For the text-containing cell, return its midpoint in [x, y] coordinate format. 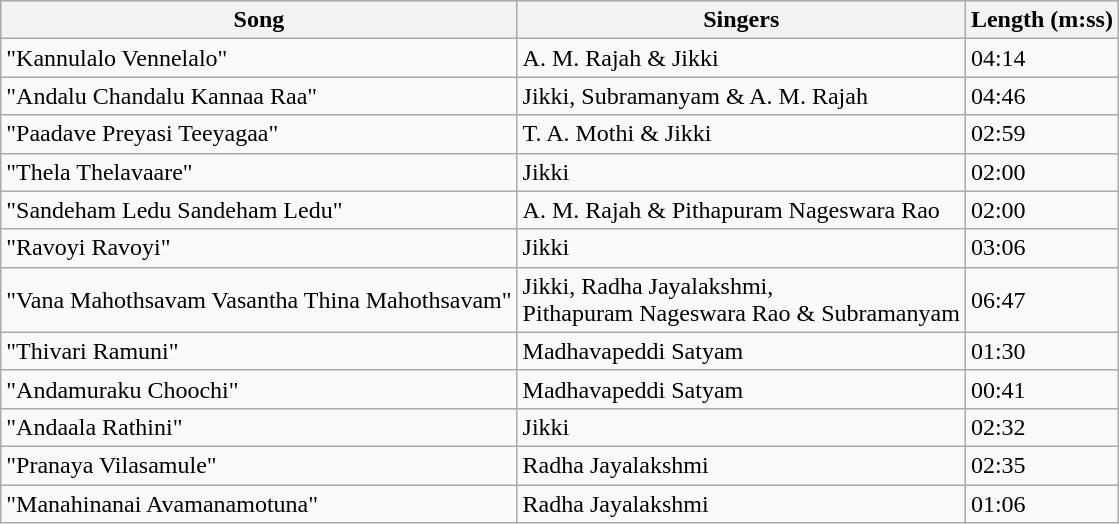
"Sandeham Ledu Sandeham Ledu" [259, 210]
04:46 [1042, 96]
02:32 [1042, 427]
"Andaala Rathini" [259, 427]
"Andamuraku Choochi" [259, 389]
00:41 [1042, 389]
"Vana Mahothsavam Vasantha Thina Mahothsavam" [259, 300]
Jikki, Subramanyam & A. M. Rajah [741, 96]
"Manahinanai Avamanamotuna" [259, 503]
02:59 [1042, 134]
Song [259, 20]
T. A. Mothi & Jikki [741, 134]
03:06 [1042, 248]
"Pranaya Vilasamule" [259, 465]
Length (m:ss) [1042, 20]
06:47 [1042, 300]
"Thela Thelavaare" [259, 172]
"Thivari Ramuni" [259, 351]
"Paadave Preyasi Teeyagaa" [259, 134]
"Andalu Chandalu Kannaa Raa" [259, 96]
01:06 [1042, 503]
04:14 [1042, 58]
A. M. Rajah & Jikki [741, 58]
"Kannulalo Vennelalo" [259, 58]
01:30 [1042, 351]
02:35 [1042, 465]
A. M. Rajah & Pithapuram Nageswara Rao [741, 210]
Jikki, Radha Jayalakshmi,Pithapuram Nageswara Rao & Subramanyam [741, 300]
Singers [741, 20]
"Ravoyi Ravoyi" [259, 248]
